Identify which cell holds the provided text, then report its (X, Y) central coordinate. 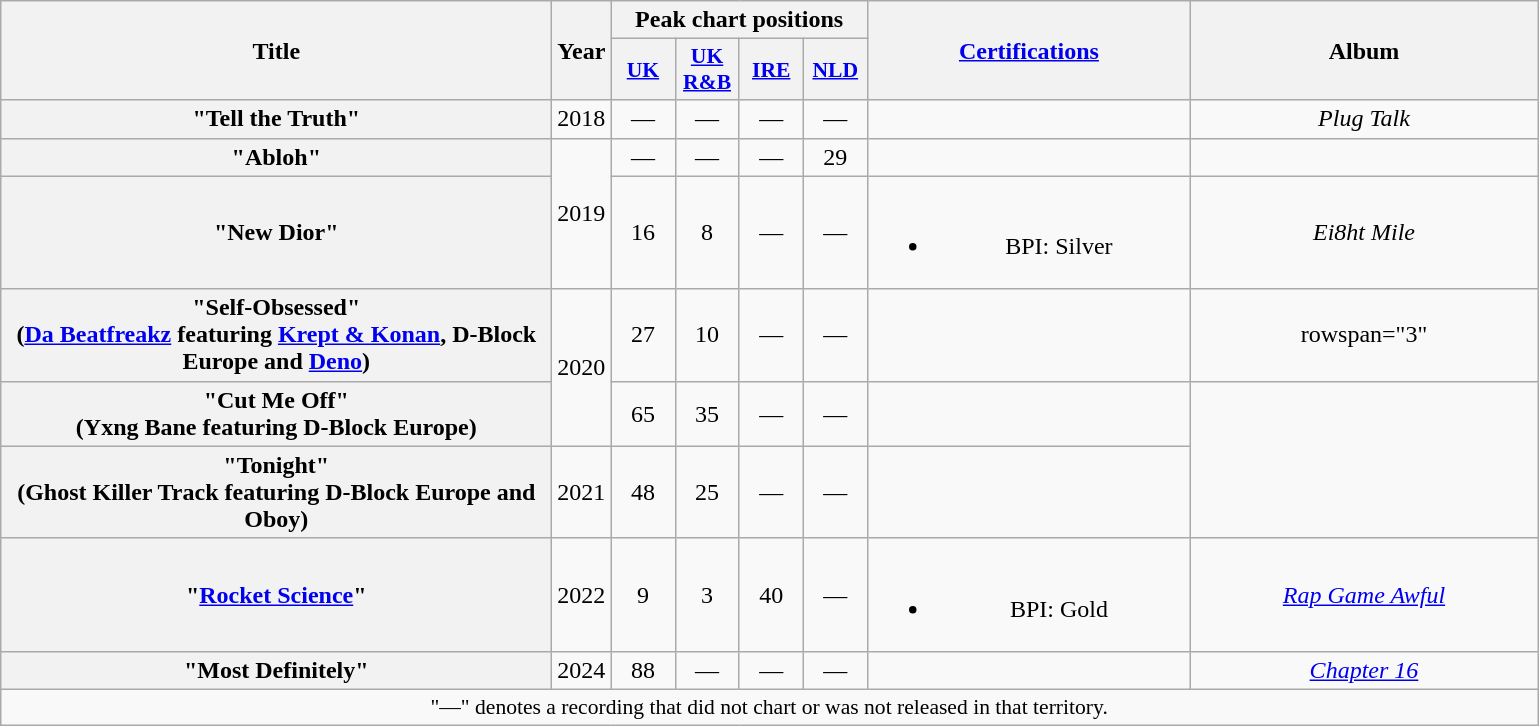
29 (835, 157)
Rap Game Awful (1364, 594)
"Self-Obsessed"(Da Beatfreakz featuring Krept & Konan, D-Block Europe and Deno) (276, 335)
48 (643, 492)
2024 (582, 670)
"New Dior" (276, 232)
9 (643, 594)
"Rocket Science" (276, 594)
88 (643, 670)
Plug Talk (1364, 119)
2020 (582, 368)
65 (643, 414)
UKR&B (707, 70)
UK (643, 70)
2021 (582, 492)
BPI: Gold (1028, 594)
2018 (582, 119)
Album (1364, 50)
2022 (582, 594)
rowspan="3" (1364, 335)
3 (707, 594)
Year (582, 50)
IRE (771, 70)
"—" denotes a recording that did not chart or was not released in that territory. (770, 707)
27 (643, 335)
Ei8ht Mile (1364, 232)
"Tonight"(Ghost Killer Track featuring D-Block Europe and Oboy) (276, 492)
Certifications (1028, 50)
"Cut Me Off"(Yxng Bane featuring D-Block Europe) (276, 414)
2019 (582, 214)
16 (643, 232)
"Abloh" (276, 157)
BPI: Silver (1028, 232)
Chapter 16 (1364, 670)
"Tell the Truth" (276, 119)
NLD (835, 70)
10 (707, 335)
8 (707, 232)
"Most Definitely" (276, 670)
Title (276, 50)
40 (771, 594)
Peak chart positions (739, 20)
35 (707, 414)
25 (707, 492)
